Provide the [X, Y] coordinate of the cell's center where the given text is located.  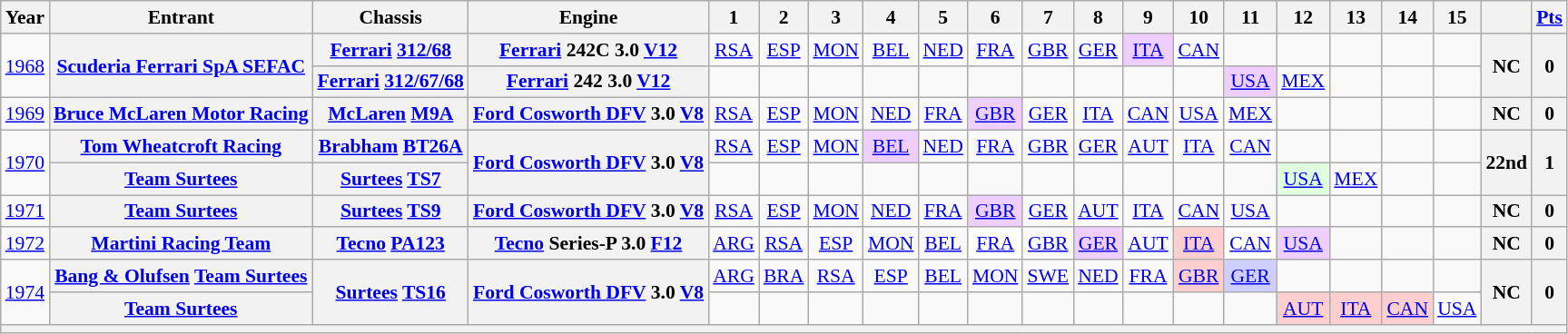
Tecno Series-P 3.0 F12 [588, 244]
2 [784, 17]
Ferrari 312/67/68 [390, 82]
15 [1456, 17]
10 [1198, 17]
Year [25, 17]
1971 [25, 211]
12 [1303, 17]
8 [1098, 17]
22nd [1506, 163]
7 [1048, 17]
Entrant [181, 17]
Engine [588, 17]
Surtees TS16 [390, 292]
1974 [25, 292]
1972 [25, 244]
9 [1149, 17]
1969 [25, 114]
11 [1250, 17]
SWE [1048, 276]
Ferrari 312/68 [390, 50]
McLaren M9A [390, 114]
Ferrari 242C 3.0 V12 [588, 50]
Bang & Olufsen Team Surtees [181, 276]
Surtees TS7 [390, 179]
1968 [25, 65]
14 [1407, 17]
Brabham BT26A [390, 147]
Ferrari 242 3.0 V12 [588, 82]
6 [995, 17]
Tecno PA123 [390, 244]
Bruce McLaren Motor Racing [181, 114]
Martini Racing Team [181, 244]
Tom Wheatcroft Racing [181, 147]
5 [942, 17]
BRA [784, 276]
Scuderia Ferrari SpA SEFAC [181, 65]
Chassis [390, 17]
1970 [25, 163]
Pts [1549, 17]
13 [1356, 17]
4 [892, 17]
Surtees TS9 [390, 211]
3 [835, 17]
